Provide the [X, Y] coordinate of the cell's center where the given text is located.  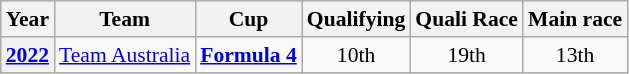
Qualifying [356, 19]
Quali Race [466, 19]
19th [466, 55]
Formula 4 [248, 55]
2022 [28, 55]
13th [575, 55]
Cup [248, 19]
10th [356, 55]
Main race [575, 19]
Team [124, 19]
Year [28, 19]
Team Australia [124, 55]
